Pinpoint the cell where the given text exists, returning its [x, y] midpoint coordinate. 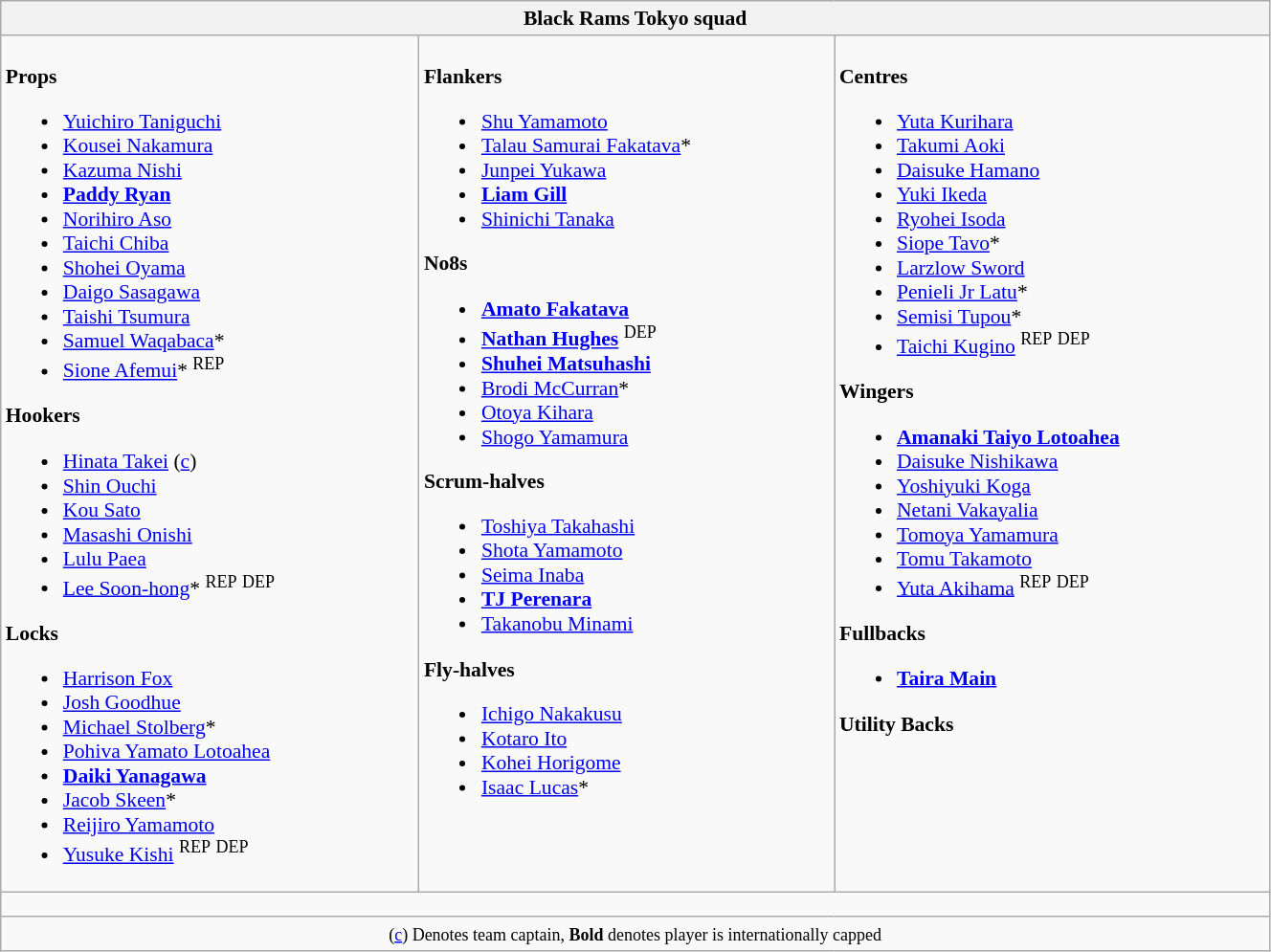
Black Rams Tokyo squad [635, 18]
(c) Denotes team captain, Bold denotes player is internationally capped [635, 934]
